Find where the given text appears and provide that cell's center as (X, Y) coordinate. 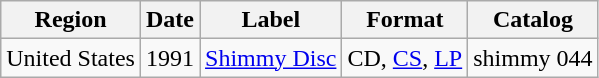
Date (170, 20)
1991 (170, 58)
Shimmy Disc (271, 58)
United States (71, 58)
Format (405, 20)
Region (71, 20)
Catalog (533, 20)
CD, CS, LP (405, 58)
Label (271, 20)
shimmy 044 (533, 58)
